Extract the [x, y] coordinate from the center of the cell holding the provided text.  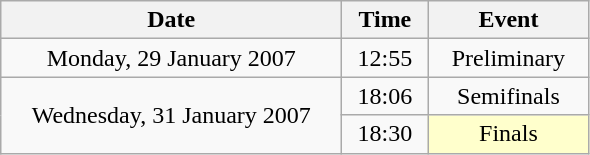
Date [172, 20]
18:06 [385, 96]
Time [385, 20]
Finals [508, 134]
12:55 [385, 58]
Semifinals [508, 96]
18:30 [385, 134]
Wednesday, 31 January 2007 [172, 115]
Monday, 29 January 2007 [172, 58]
Preliminary [508, 58]
Event [508, 20]
